Scan for the cell matching the given text and deliver its [x, y] coordinate at center. 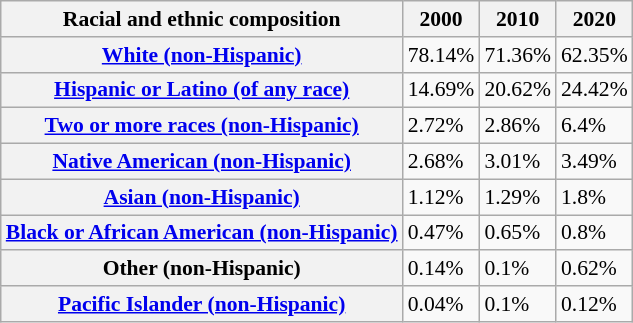
3.01% [518, 162]
0.12% [594, 304]
Asian (non-Hispanic) [202, 197]
2000 [442, 19]
0.14% [442, 269]
0.8% [594, 233]
1.8% [594, 197]
1.29% [518, 197]
White (non-Hispanic) [202, 55]
14.69% [442, 90]
3.49% [594, 162]
6.4% [594, 126]
Other (non-Hispanic) [202, 269]
Two or more races (non-Hispanic) [202, 126]
Pacific Islander (non-Hispanic) [202, 304]
62.35% [594, 55]
0.65% [518, 233]
Hispanic or Latino (of any race) [202, 90]
0.62% [594, 269]
2020 [594, 19]
24.42% [594, 90]
Black or African American (non-Hispanic) [202, 233]
78.14% [442, 55]
2010 [518, 19]
71.36% [518, 55]
0.04% [442, 304]
2.68% [442, 162]
Native American (non-Hispanic) [202, 162]
0.47% [442, 233]
20.62% [518, 90]
Racial and ethnic composition [202, 19]
2.72% [442, 126]
1.12% [442, 197]
2.86% [518, 126]
